Find where the given text appears and provide that cell's center as (x, y) coordinate. 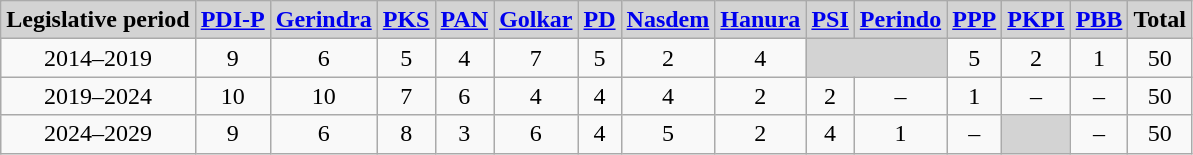
Nasdem (668, 20)
Golkar (536, 20)
PBB (1099, 20)
PDI-P (232, 20)
2024–2029 (98, 134)
2019–2024 (98, 96)
Hanura (760, 20)
Legislative period (98, 20)
Perindo (900, 20)
PKPI (1036, 20)
PPP (974, 20)
Total (1160, 20)
Gerindra (324, 20)
3 (464, 134)
PAN (464, 20)
PKS (406, 20)
2014–2019 (98, 58)
8 (406, 134)
PSI (830, 20)
PD (600, 20)
